Detect which cell encompasses the target text, then output its (X, Y) center coordinate. 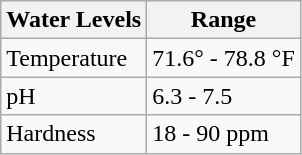
18 - 90 ppm (224, 134)
Hardness (74, 134)
pH (74, 96)
71.6° - 78.8 °F (224, 58)
Range (224, 20)
Water Levels (74, 20)
6.3 - 7.5 (224, 96)
Temperature (74, 58)
